Output the [x, y] coordinate of the center of the cell containing the given text.  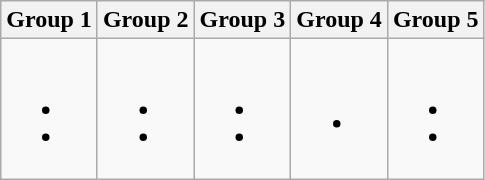
Group 3 [242, 20]
Group 1 [50, 20]
Group 2 [146, 20]
Group 5 [436, 20]
Group 4 [340, 20]
